Determine the [X, Y] coordinate at the center of the cell enclosing the given text.  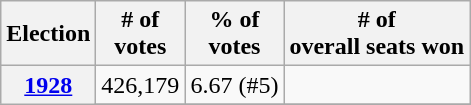
426,179 [140, 85]
6.67 (#5) [234, 85]
1928 [48, 85]
# ofoverall seats won [377, 34]
% ofvotes [234, 34]
Election [48, 34]
# ofvotes [140, 34]
